Find where the given text appears and provide that cell's center as (x, y) coordinate. 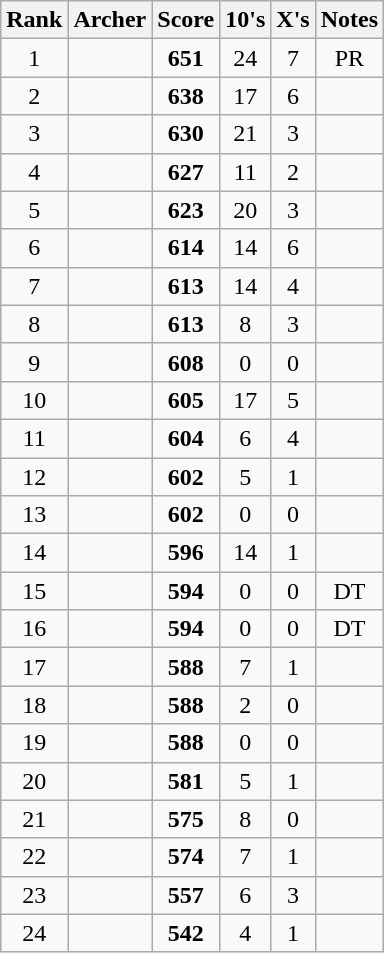
574 (186, 857)
18 (34, 705)
PR (349, 58)
16 (34, 629)
605 (186, 400)
13 (34, 515)
596 (186, 553)
10's (246, 20)
651 (186, 58)
23 (34, 895)
608 (186, 362)
623 (186, 210)
630 (186, 134)
614 (186, 248)
Archer (110, 20)
22 (34, 857)
X's (293, 20)
Notes (349, 20)
557 (186, 895)
638 (186, 96)
19 (34, 743)
15 (34, 591)
575 (186, 819)
627 (186, 172)
10 (34, 400)
581 (186, 781)
Rank (34, 20)
604 (186, 438)
Score (186, 20)
9 (34, 362)
542 (186, 933)
12 (34, 477)
